Pinpoint the cell where the given text exists, returning its (X, Y) midpoint coordinate. 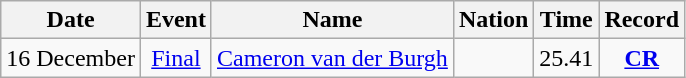
Event (176, 20)
Date (71, 20)
16 December (71, 58)
Cameron van der Burgh (332, 58)
Final (176, 58)
Name (332, 20)
Time (566, 20)
Nation (493, 20)
Record (642, 20)
CR (642, 58)
25.41 (566, 58)
